Find where the given text appears and provide that cell's center as [X, Y] coordinate. 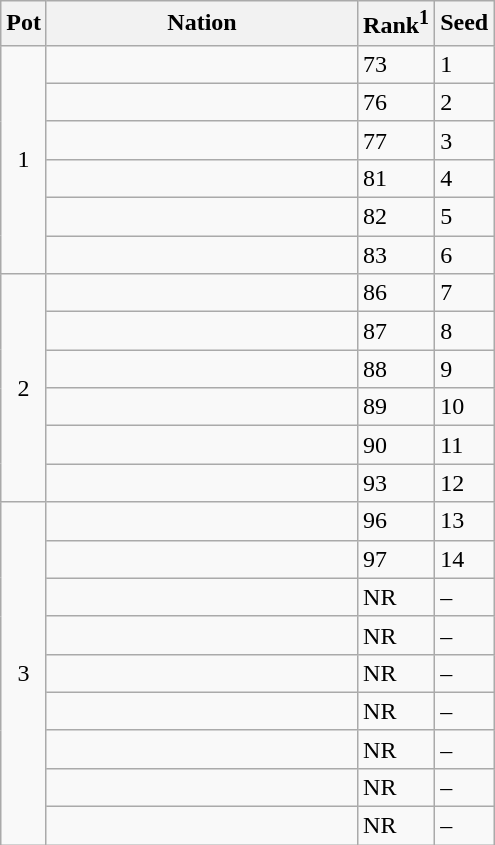
10 [464, 407]
6 [464, 255]
76 [396, 102]
4 [464, 178]
83 [396, 255]
11 [464, 445]
8 [464, 331]
96 [396, 521]
87 [396, 331]
9 [464, 369]
12 [464, 483]
14 [464, 559]
Rank1 [396, 24]
88 [396, 369]
81 [396, 178]
Pot [24, 24]
Seed [464, 24]
7 [464, 293]
93 [396, 483]
73 [396, 64]
90 [396, 445]
86 [396, 293]
Nation [202, 24]
89 [396, 407]
82 [396, 217]
5 [464, 217]
13 [464, 521]
97 [396, 559]
77 [396, 140]
